Provide the (X, Y) coordinate of the cell's center where the given text is located.  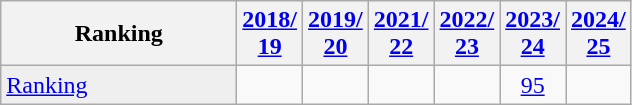
2024/25 (599, 34)
2023/24 (533, 34)
2018/19 (270, 34)
2021/22 (401, 34)
95 (533, 85)
2022/23 (467, 34)
2019/20 (336, 34)
